Extract the (x, y) coordinate from the center of the cell holding the provided text.  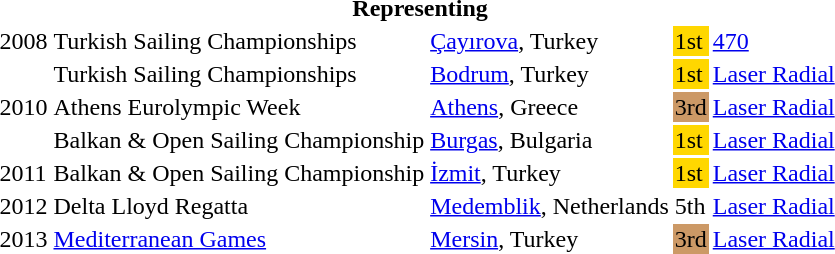
Athens Eurolympic Week (239, 107)
Mersin, Turkey (550, 239)
Çayırova, Turkey (550, 41)
Burgas, Bulgaria (550, 140)
Athens, Greece (550, 107)
Bodrum, Turkey (550, 74)
Mediterranean Games (239, 239)
Delta Lloyd Regatta (239, 206)
5th (690, 206)
Medemblik, Netherlands (550, 206)
İzmit, Turkey (550, 173)
